From the cell containing the given text, extract its center point as [x, y] coordinate. 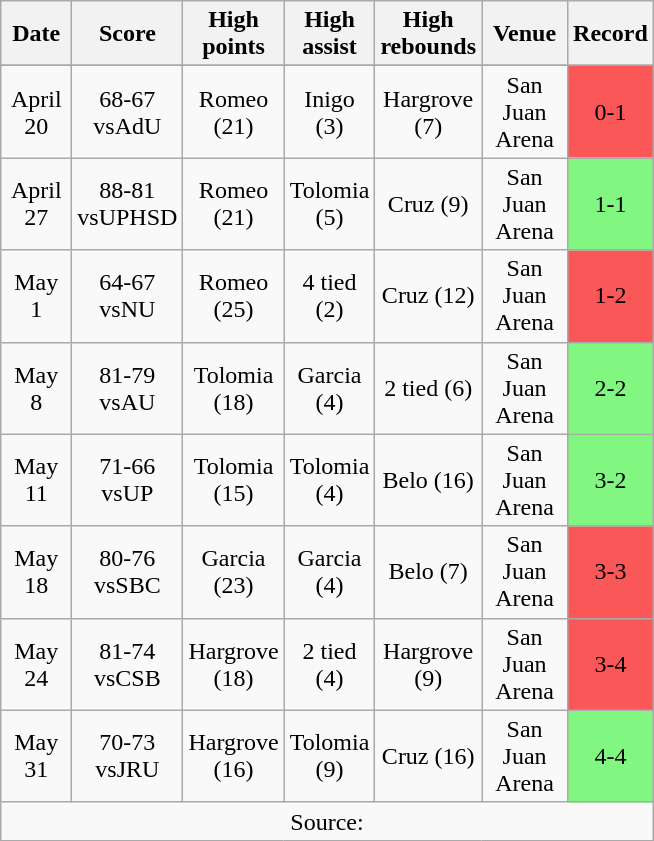
May 11 [36, 480]
Belo (7) [428, 572]
April 20 [36, 112]
2 tied (6) [428, 388]
80-76 vsSBC [128, 572]
1-1 [611, 204]
Tolomia (5) [330, 204]
Venue [525, 34]
April 27 [36, 204]
3-3 [611, 572]
70-73 vsJRU [128, 756]
Hargrove (18) [234, 664]
May 18 [36, 572]
Inigo (3) [330, 112]
May 8 [36, 388]
0-1 [611, 112]
Record [611, 34]
4-4 [611, 756]
Tolomia (18) [234, 388]
81-74 vsCSB [128, 664]
Tolomia (9) [330, 756]
May 24 [36, 664]
Hargrove (7) [428, 112]
May 1 [36, 296]
68-67 vsAdU [128, 112]
88-81 vsUPHSD [128, 204]
High points [234, 34]
Score [128, 34]
High rebounds [428, 34]
4 tied (2) [330, 296]
High assist [330, 34]
Garcia (23) [234, 572]
Belo (16) [428, 480]
Tolomia (4) [330, 480]
Hargrove (16) [234, 756]
Tolomia (15) [234, 480]
Hargrove (9) [428, 664]
May 31 [36, 756]
Cruz (12) [428, 296]
3-2 [611, 480]
1-2 [611, 296]
2-2 [611, 388]
64-67 vsNU [128, 296]
81-79 vsAU [128, 388]
Source: [328, 821]
71-66 vsUP [128, 480]
3-4 [611, 664]
Cruz (9) [428, 204]
Romeo (25) [234, 296]
Date [36, 34]
Cruz (16) [428, 756]
2 tied (4) [330, 664]
